Capture the cell that displays the provided text and extract its [X, Y] central coordinate. 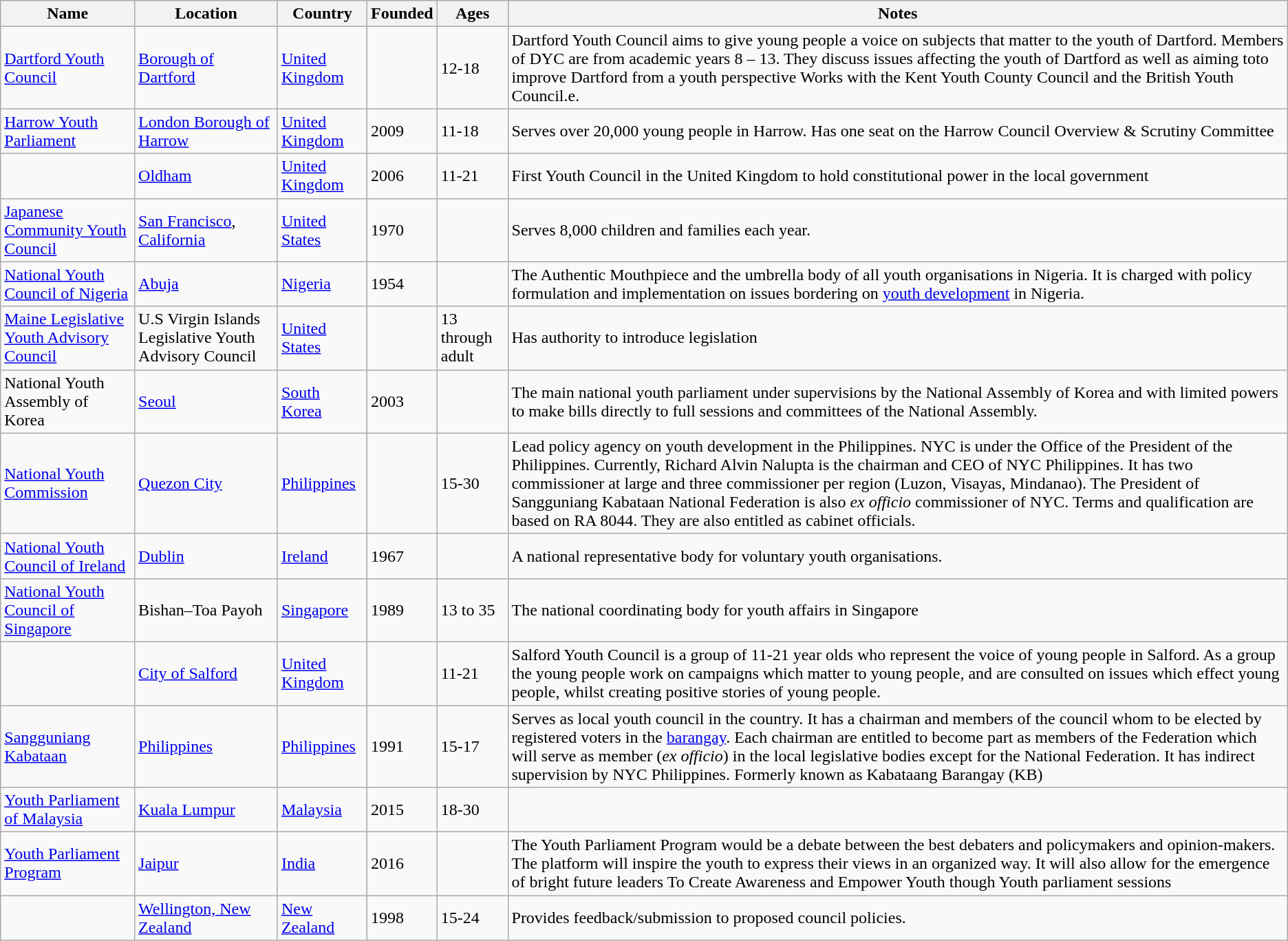
Wellington, New Zealand [206, 918]
13 to 35 [472, 610]
18-30 [472, 810]
India [322, 864]
Harrow Youth Parliament [67, 131]
1998 [402, 918]
Japanese Community Youth Council [67, 230]
Nigeria [322, 284]
1954 [402, 284]
National Youth Council of Nigeria [67, 284]
15-24 [472, 918]
Youth Parliament Program [67, 864]
Abuja [206, 284]
Borough of Dartford [206, 67]
Notes [897, 14]
Maine Legislative Youth Advisory Council [67, 338]
New Zealand [322, 918]
1967 [402, 556]
1991 [402, 746]
San Francisco, California [206, 230]
Bishan–Toa Payoh [206, 610]
National Youth Council of Ireland [67, 556]
Sangguniang Kabataan [67, 746]
Name [67, 14]
1989 [402, 610]
A national representative body for voluntary youth organisations. [897, 556]
2006 [402, 176]
2003 [402, 401]
11-18 [472, 131]
Ireland [322, 556]
Dublin [206, 556]
Ages [472, 14]
2015 [402, 810]
South Korea [322, 401]
Serves over 20,000 young people in Harrow. Has one seat on the Harrow Council Overview & Scrutiny Committee [897, 131]
12-18 [472, 67]
Kuala Lumpur [206, 810]
Singapore [322, 610]
Oldham [206, 176]
Seoul [206, 401]
National Youth Assembly of Korea [67, 401]
Youth Parliament of Malaysia [67, 810]
Location [206, 14]
Country [322, 14]
13 through adult [472, 338]
U.S Virgin Islands Legislative Youth Advisory Council [206, 338]
2009 [402, 131]
Provides feedback/submission to proposed council policies. [897, 918]
National Youth Commission [67, 483]
Has authority to introduce legislation [897, 338]
15-30 [472, 483]
15-17 [472, 746]
1970 [402, 230]
National Youth Council of Singapore [67, 610]
Founded [402, 14]
Serves 8,000 children and families each year. [897, 230]
First Youth Council in the United Kingdom to hold constitutional power in the local government [897, 176]
The national coordinating body for youth affairs in Singapore [897, 610]
City of Salford [206, 673]
Dartford Youth Council [67, 67]
Quezon City [206, 483]
Jaipur [206, 864]
2016 [402, 864]
London Borough of Harrow [206, 131]
Malaysia [322, 810]
